For the text-containing cell, return its midpoint in [x, y] coordinate format. 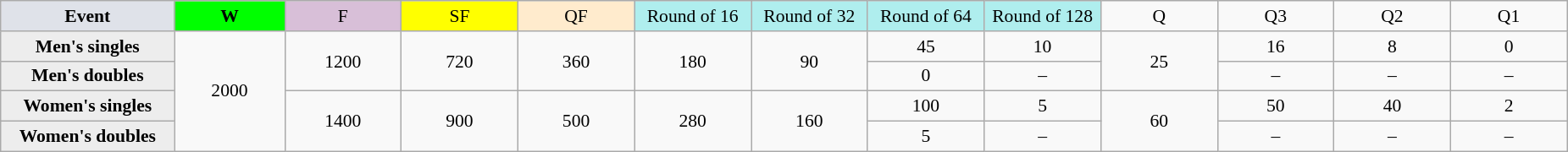
QF [576, 16]
16 [1276, 46]
1200 [343, 61]
50 [1276, 106]
160 [809, 122]
W [230, 16]
10 [1043, 46]
Q [1159, 16]
45 [926, 46]
8 [1393, 46]
Q2 [1393, 16]
Round of 128 [1043, 16]
Round of 16 [693, 16]
2 [1509, 106]
360 [576, 61]
100 [926, 106]
Men's singles [88, 46]
900 [460, 122]
500 [576, 122]
Event [88, 16]
F [343, 16]
SF [460, 16]
Round of 32 [809, 16]
40 [1393, 106]
720 [460, 61]
1400 [343, 122]
90 [809, 61]
60 [1159, 122]
Women's singles [88, 106]
Women's doubles [88, 137]
280 [693, 122]
25 [1159, 61]
2000 [230, 91]
Men's doubles [88, 76]
Q1 [1509, 16]
180 [693, 61]
Q3 [1276, 16]
Round of 64 [926, 16]
